Scan for the cell matching the given text and deliver its (X, Y) coordinate at center. 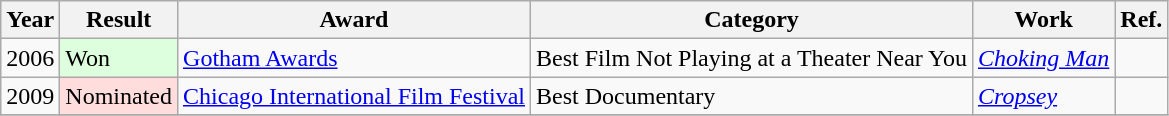
Year (30, 20)
Gotham Awards (354, 58)
Award (354, 20)
Nominated (119, 96)
Work (1043, 20)
Choking Man (1043, 58)
Best Film Not Playing at a Theater Near You (752, 58)
Cropsey (1043, 96)
Won (119, 58)
Chicago International Film Festival (354, 96)
Category (752, 20)
Ref. (1142, 20)
2009 (30, 96)
Result (119, 20)
Best Documentary (752, 96)
2006 (30, 58)
